Output the [x, y] coordinate of the center of the cell containing the given text.  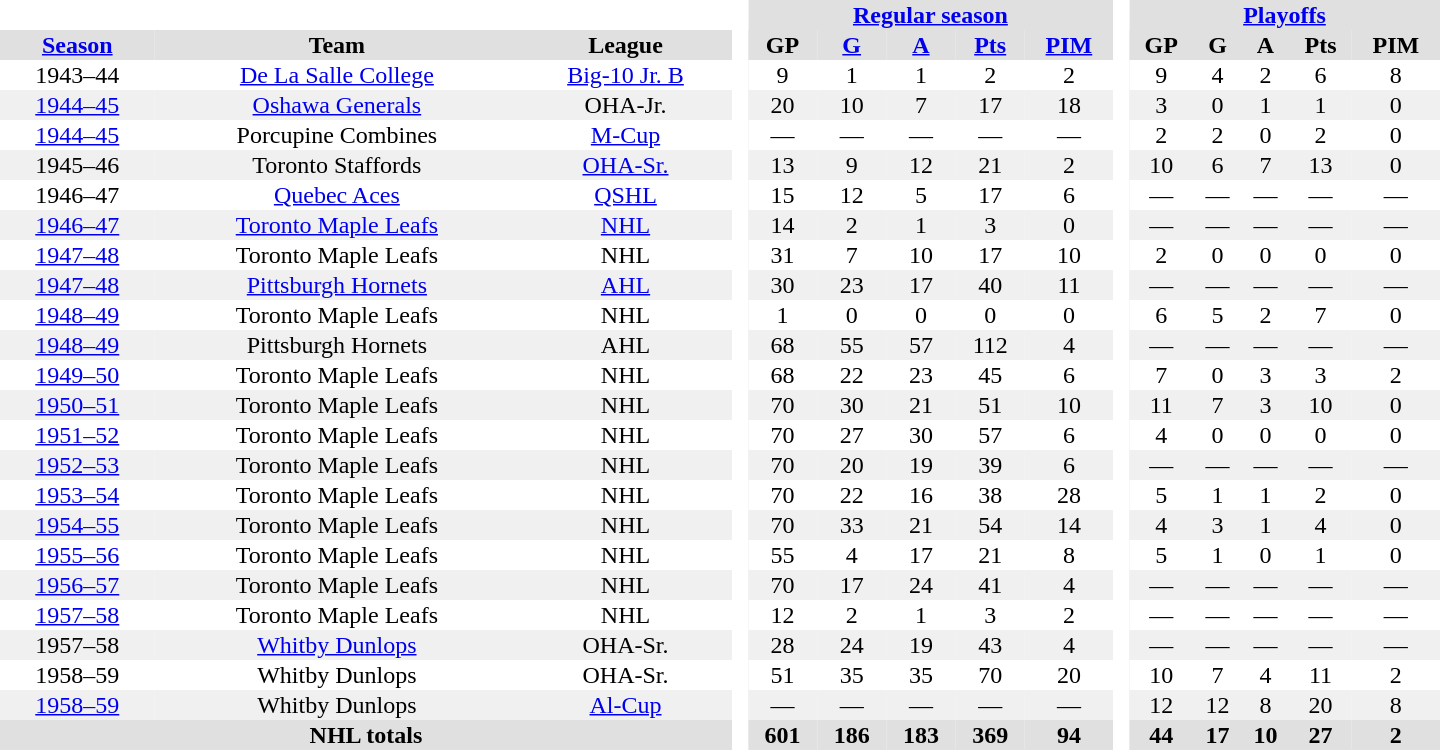
18 [1069, 105]
Al-Cup [626, 705]
16 [920, 495]
40 [990, 285]
183 [920, 735]
1943–44 [78, 75]
Team [338, 45]
1956–57 [78, 585]
1945–46 [78, 165]
Quebec Aces [338, 195]
33 [852, 525]
39 [990, 465]
1954–55 [78, 525]
Porcupine Combines [338, 135]
43 [990, 645]
1950–51 [78, 405]
1953–54 [78, 495]
54 [990, 525]
369 [990, 735]
44 [1162, 735]
45 [990, 375]
1955–56 [78, 555]
186 [852, 735]
OHA-Jr. [626, 105]
League [626, 45]
1951–52 [78, 435]
38 [990, 495]
Toronto Staffords [338, 165]
601 [782, 735]
1949–50 [78, 375]
M-Cup [626, 135]
41 [990, 585]
31 [782, 255]
QSHL [626, 195]
De La Salle College [338, 75]
Playoffs [1284, 15]
1952–53 [78, 465]
94 [1069, 735]
112 [990, 345]
Oshawa Generals [338, 105]
Big-10 Jr. B [626, 75]
Season [78, 45]
15 [782, 195]
Regular season [930, 15]
NHL totals [366, 735]
